Find where the given text appears and provide that cell's center as (x, y) coordinate. 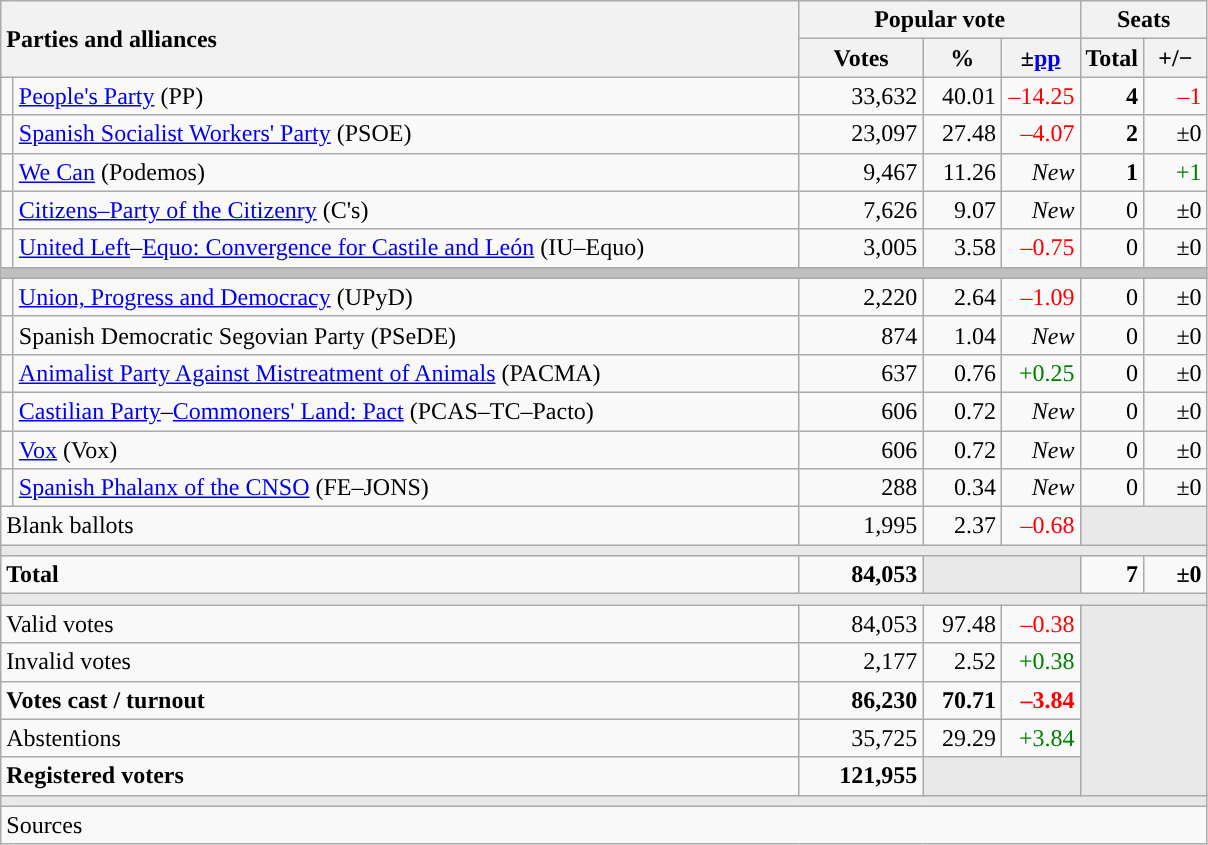
7,626 (861, 210)
+0.25 (1040, 373)
9,467 (861, 172)
35,725 (861, 738)
2.37 (962, 526)
97.48 (962, 624)
–14.25 (1040, 96)
29.29 (962, 738)
2,220 (861, 297)
40.01 (962, 96)
–1 (1176, 96)
Citizens–Party of the Citizenry (C's) (406, 210)
3,005 (861, 248)
Spanish Socialist Workers' Party (PSOE) (406, 134)
2,177 (861, 662)
1.04 (962, 335)
–0.75 (1040, 248)
Parties and alliances (400, 39)
288 (861, 488)
±pp (1040, 58)
874 (861, 335)
1,995 (861, 526)
Blank ballots (400, 526)
7 (1112, 575)
Votes cast / turnout (400, 700)
+3.84 (1040, 738)
+0.38 (1040, 662)
11.26 (962, 172)
2.52 (962, 662)
+1 (1176, 172)
Valid votes (400, 624)
Votes (861, 58)
–0.68 (1040, 526)
70.71 (962, 700)
Castilian Party–Commoners' Land: Pact (PCAS–TC–Pacto) (406, 411)
0.34 (962, 488)
United Left–Equo: Convergence for Castile and León (IU–Equo) (406, 248)
Invalid votes (400, 662)
637 (861, 373)
4 (1112, 96)
2 (1112, 134)
33,632 (861, 96)
9.07 (962, 210)
% (962, 58)
–0.38 (1040, 624)
27.48 (962, 134)
Vox (Vox) (406, 449)
2.64 (962, 297)
121,955 (861, 776)
Registered voters (400, 776)
We Can (Podemos) (406, 172)
3.58 (962, 248)
86,230 (861, 700)
Spanish Democratic Segovian Party (PSeDE) (406, 335)
–1.09 (1040, 297)
Sources (604, 825)
Seats (1144, 20)
Union, Progress and Democracy (UPyD) (406, 297)
Abstentions (400, 738)
Spanish Phalanx of the CNSO (FE–JONS) (406, 488)
Animalist Party Against Mistreatment of Animals (PACMA) (406, 373)
Popular vote (940, 20)
23,097 (861, 134)
+/− (1176, 58)
1 (1112, 172)
0.76 (962, 373)
–4.07 (1040, 134)
People's Party (PP) (406, 96)
–3.84 (1040, 700)
